Find where the given text appears and provide that cell's center as [X, Y] coordinate. 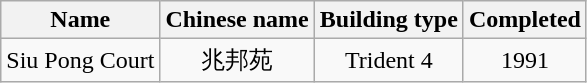
Name [80, 20]
Siu Pong Court [80, 60]
Chinese name [237, 20]
1991 [524, 60]
Trident 4 [388, 60]
兆邦苑 [237, 60]
Completed [524, 20]
Building type [388, 20]
